Pinpoint the cell where the given text exists, returning its [x, y] midpoint coordinate. 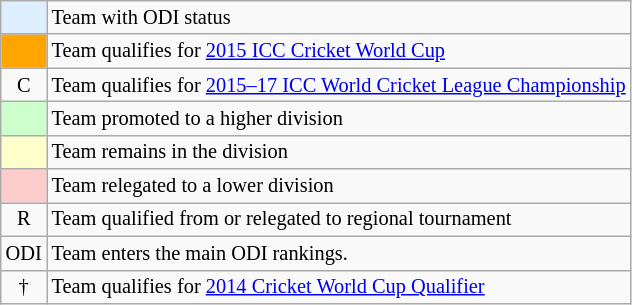
Team enters the main ODI rankings. [339, 253]
Team with ODI status [339, 17]
Team qualifies for 2014 Cricket World Cup Qualifier [339, 287]
Team relegated to a lower division [339, 186]
Team qualifies for 2015 ICC Cricket World Cup [339, 51]
R [24, 219]
ODI [24, 253]
† [24, 287]
Team qualified from or relegated to regional tournament [339, 219]
Team promoted to a higher division [339, 118]
Team qualifies for 2015–17 ICC World Cricket League Championship [339, 85]
Team remains in the division [339, 152]
C [24, 85]
